Return the [x, y] coordinate for the center point of the cell that contains the specified text.  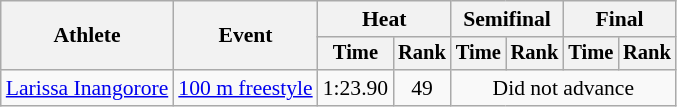
Semifinal [507, 19]
Event [245, 36]
49 [422, 88]
Final [619, 19]
Heat [384, 19]
1:23.90 [356, 88]
Did not advance [564, 88]
Athlete [88, 36]
100 m freestyle [245, 88]
Larissa Inangorore [88, 88]
